Determine the (x, y) coordinate at the center of the cell enclosing the given text.  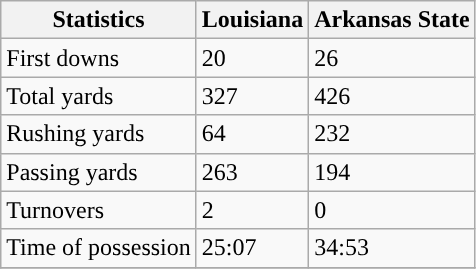
64 (252, 134)
26 (392, 58)
426 (392, 96)
Turnovers (99, 210)
Rushing yards (99, 134)
First downs (99, 58)
Total yards (99, 96)
327 (252, 96)
0 (392, 210)
232 (392, 134)
2 (252, 210)
Louisiana (252, 20)
Time of possession (99, 248)
Passing yards (99, 172)
263 (252, 172)
194 (392, 172)
Arkansas State (392, 20)
20 (252, 58)
25:07 (252, 248)
Statistics (99, 20)
34:53 (392, 248)
